Output the (x, y) coordinate of the center of the cell containing the given text.  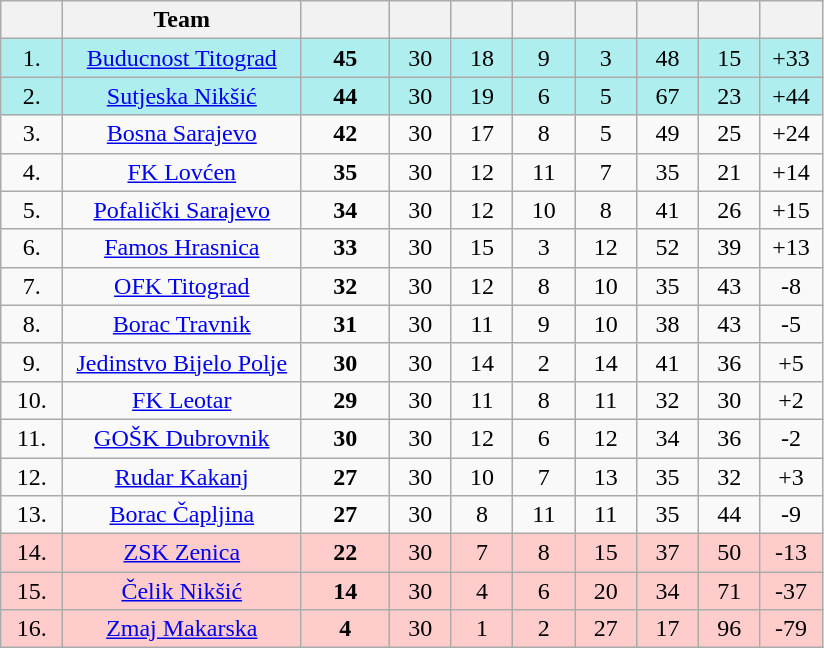
45 (345, 58)
FK Lovćen (182, 172)
Zmaj Makarska (182, 629)
15. (32, 591)
10. (32, 400)
25 (729, 134)
42 (345, 134)
9. (32, 362)
3. (32, 134)
18 (482, 58)
71 (729, 591)
4. (32, 172)
16. (32, 629)
+3 (791, 477)
+44 (791, 96)
OFK Titograd (182, 286)
12. (32, 477)
37 (668, 553)
26 (729, 210)
Pofalički Sarajevo (182, 210)
-79 (791, 629)
13 (606, 477)
31 (345, 324)
-37 (791, 591)
38 (668, 324)
Borac Travnik (182, 324)
+5 (791, 362)
52 (668, 248)
2. (32, 96)
+2 (791, 400)
Čelik Nikšić (182, 591)
11. (32, 438)
Rudar Kakanj (182, 477)
-5 (791, 324)
1 (482, 629)
Jedinstvo Bijelo Polje (182, 362)
67 (668, 96)
+24 (791, 134)
8. (32, 324)
50 (729, 553)
6. (32, 248)
13. (32, 515)
1. (32, 58)
-8 (791, 286)
+33 (791, 58)
-13 (791, 553)
14. (32, 553)
Team (182, 20)
+14 (791, 172)
Buducnost Titograd (182, 58)
20 (606, 591)
39 (729, 248)
GOŠK Dubrovnik (182, 438)
22 (345, 553)
23 (729, 96)
+13 (791, 248)
49 (668, 134)
7. (32, 286)
Sutjeska Nikšić (182, 96)
ZSK Zenica (182, 553)
Bosna Sarajevo (182, 134)
-9 (791, 515)
Famos Hrasnica (182, 248)
21 (729, 172)
Borac Čapljina (182, 515)
19 (482, 96)
29 (345, 400)
5. (32, 210)
-2 (791, 438)
33 (345, 248)
48 (668, 58)
96 (729, 629)
+15 (791, 210)
FK Leotar (182, 400)
